Capture the cell that displays the provided text and extract its (X, Y) central coordinate. 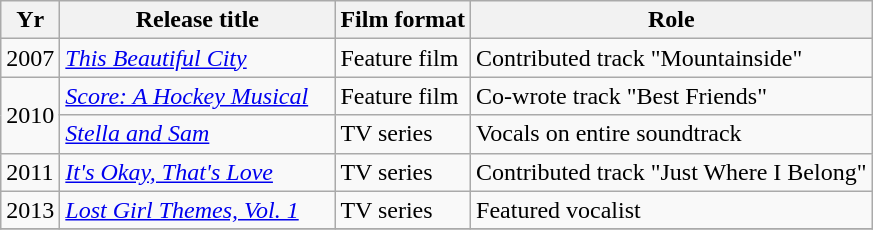
Contributed track "Mountainside" (672, 58)
2013 (30, 210)
Co-wrote track "Best Friends" (672, 96)
Lost Girl Themes, Vol. 1 (198, 210)
Score: A Hockey Musical (198, 96)
Film format (403, 20)
2007 (30, 58)
Contributed track "Just Where I Belong" (672, 172)
Stella and Sam (198, 134)
Featured vocalist (672, 210)
2011 (30, 172)
Role (672, 20)
Vocals on entire soundtrack (672, 134)
2010 (30, 115)
Release title (198, 20)
Yr (30, 20)
It's Okay, That's Love (198, 172)
This Beautiful City (198, 58)
